Output the [x, y] coordinate of the center of the cell containing the given text.  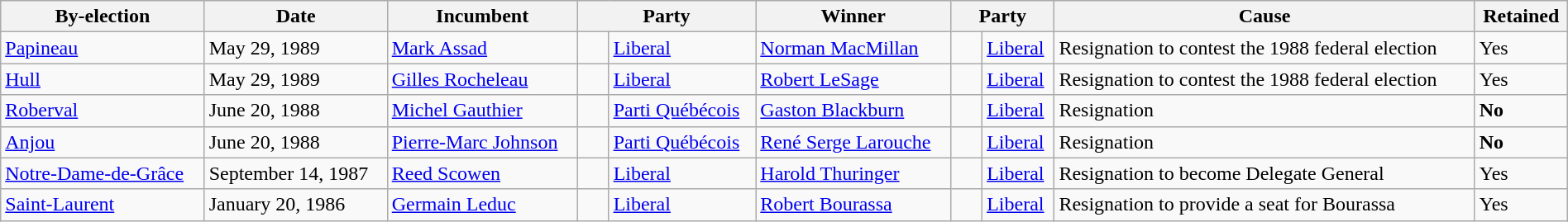
Mark Assad [482, 48]
Winner [853, 17]
September 14, 1987 [296, 173]
Gilles Rocheleau [482, 79]
Hull [103, 79]
Papineau [103, 48]
Norman MacMillan [853, 48]
Harold Thuringer [853, 173]
By-election [103, 17]
Date [296, 17]
Resignation to provide a seat for Bourassa [1264, 205]
Gaston Blackburn [853, 111]
Germain Leduc [482, 205]
Retained [1521, 17]
Robert LeSage [853, 79]
Incumbent [482, 17]
Michel Gauthier [482, 111]
Robert Bourassa [853, 205]
Roberval [103, 111]
Resignation to become Delegate General [1264, 173]
Anjou [103, 142]
René Serge Larouche [853, 142]
Pierre-Marc Johnson [482, 142]
Notre-Dame-de-Grâce [103, 173]
January 20, 1986 [296, 205]
Cause [1264, 17]
Saint-Laurent [103, 205]
Reed Scowen [482, 173]
